Search for the cell housing the specified text and yield its (x, y) center coordinate. 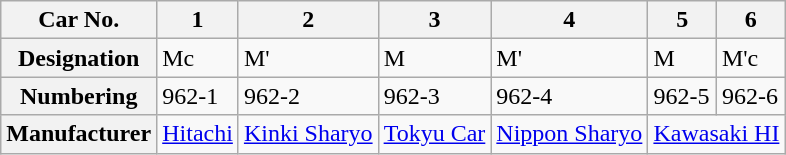
1 (198, 20)
Numbering (79, 96)
Hitachi (198, 134)
Designation (79, 58)
Mc (198, 58)
962-3 (434, 96)
962-1 (198, 96)
Car No. (79, 20)
962-2 (308, 96)
3 (434, 20)
5 (682, 20)
Kinki Sharyo (308, 134)
Manufacturer (79, 134)
Nippon Sharyo (570, 134)
962-4 (570, 96)
4 (570, 20)
2 (308, 20)
962-6 (750, 96)
6 (750, 20)
Kawasaki HI (716, 134)
Tokyu Car (434, 134)
962-5 (682, 96)
M'c (750, 58)
